Capture the cell that displays the provided text and extract its [X, Y] central coordinate. 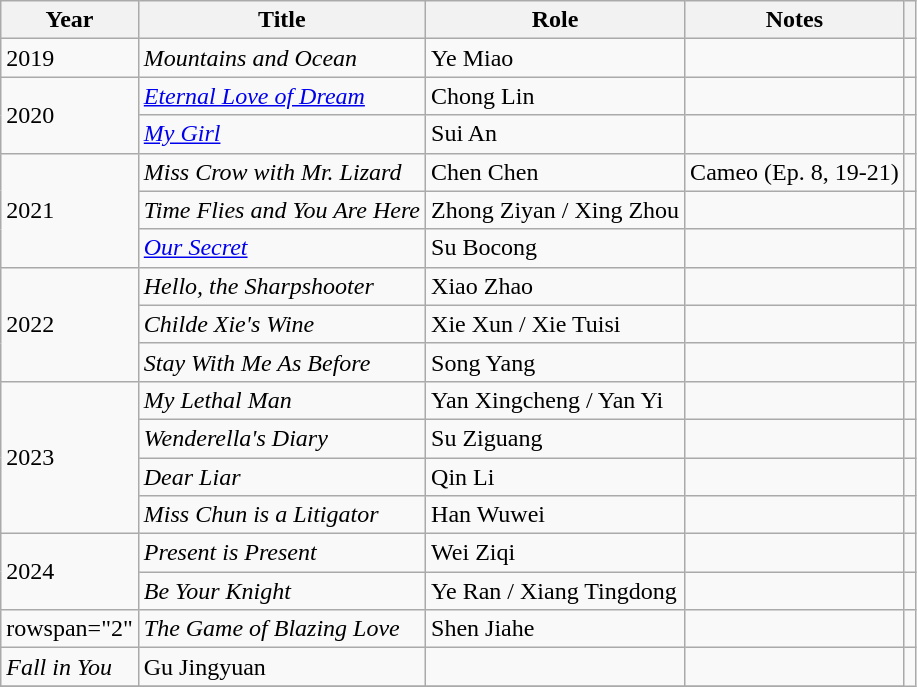
Han Wuwei [556, 515]
Chen Chen [556, 172]
Year [70, 20]
My Lethal Man [282, 400]
My Girl [282, 134]
Hello, the Sharpshooter [282, 286]
2023 [70, 457]
Zhong Ziyan / Xing Zhou [556, 210]
Sui An [556, 134]
The Game of Blazing Love [282, 629]
Wei Ziqi [556, 553]
Ye Miao [556, 58]
Yan Xingcheng / Yan Yi [556, 400]
Dear Liar [282, 477]
Eternal Love of Dream [282, 96]
2024 [70, 572]
rowspan="2" [70, 629]
2022 [70, 324]
Wenderella's Diary [282, 438]
Chong Lin [556, 96]
Miss Chun is a Litigator [282, 515]
Our Secret [282, 248]
Mountains and Ocean [282, 58]
Time Flies and You Are Here [282, 210]
Xiao Zhao [556, 286]
Notes [795, 20]
Xie Xun / Xie Tuisi [556, 324]
Miss Crow with Mr. Lizard [282, 172]
Gu Jingyuan [282, 667]
Fall in You [70, 667]
Qin Li [556, 477]
Title [282, 20]
Su Bocong [556, 248]
Present is Present [282, 553]
Ye Ran / Xiang Tingdong [556, 591]
Stay With Me As Before [282, 362]
Su Ziguang [556, 438]
2019 [70, 58]
Cameo (Ep. 8, 19-21) [795, 172]
Shen Jiahe [556, 629]
Role [556, 20]
Song Yang [556, 362]
2020 [70, 115]
Childe Xie's Wine [282, 324]
2021 [70, 210]
Be Your Knight [282, 591]
